Search for the cell housing the specified text and yield its (X, Y) center coordinate. 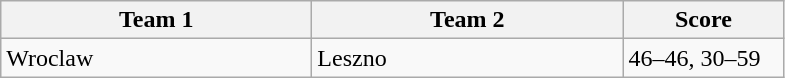
Wroclaw (156, 58)
Team 2 (468, 20)
Team 1 (156, 20)
Leszno (468, 58)
Score (704, 20)
46–46, 30–59 (704, 58)
